Return the (X, Y) coordinate for the center point of the cell that contains the specified text.  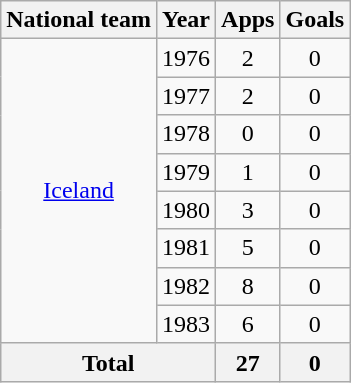
5 (248, 248)
1983 (186, 324)
1981 (186, 248)
1982 (186, 286)
1 (248, 172)
1976 (186, 58)
1977 (186, 96)
Iceland (79, 191)
Year (186, 20)
8 (248, 286)
1980 (186, 210)
27 (248, 362)
Goals (315, 20)
Apps (248, 20)
6 (248, 324)
National team (79, 20)
1978 (186, 134)
Total (108, 362)
1979 (186, 172)
3 (248, 210)
